Return [x, y] of the center of cell containing provided text 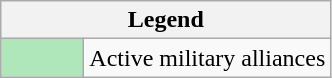
Legend [166, 20]
Active military alliances [208, 58]
